Return (x, y) of the center of cell containing provided text 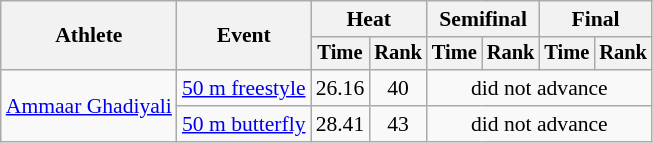
Semifinal (483, 19)
Ammaar Ghadiyali (89, 106)
50 m freestyle (244, 88)
Final (595, 19)
Athlete (89, 36)
40 (398, 88)
50 m butterfly (244, 124)
43 (398, 124)
Heat (369, 19)
26.16 (340, 88)
Event (244, 36)
28.41 (340, 124)
